Locate the cell with the specified text and output its [x, y] center coordinate. 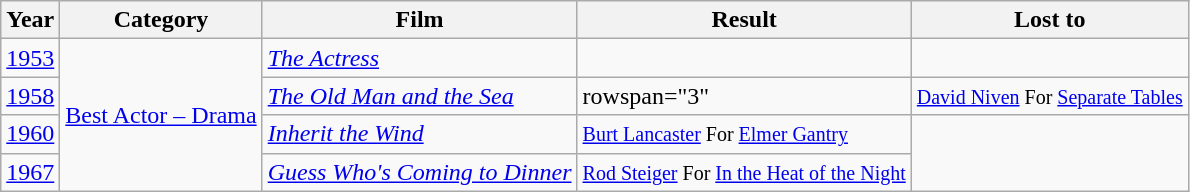
David Niven For Separate Tables [1050, 96]
Year [30, 20]
The Old Man and the Sea [420, 96]
Lost to [1050, 20]
1958 [30, 96]
Rod Steiger For In the Heat of the Night [744, 172]
Best Actor – Drama [161, 115]
The Actress [420, 58]
Category [161, 20]
1960 [30, 134]
Inherit the Wind [420, 134]
rowspan="3" [744, 96]
Film [420, 20]
Burt Lancaster For Elmer Gantry [744, 134]
1953 [30, 58]
Result [744, 20]
1967 [30, 172]
Guess Who's Coming to Dinner [420, 172]
